Locate the cell with the specified text and output its (X, Y) center coordinate. 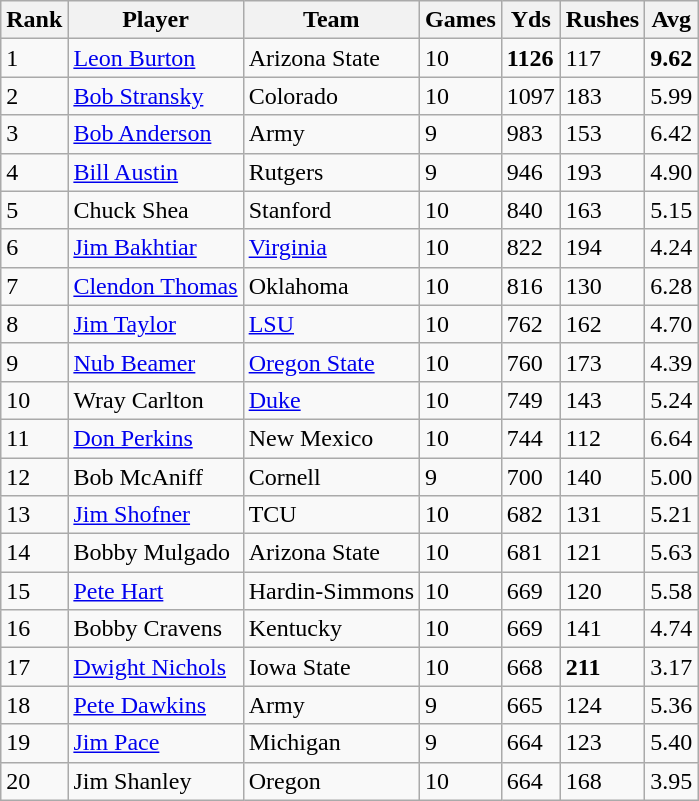
LSU (331, 324)
Colorado (331, 96)
Avg (672, 20)
840 (530, 210)
13 (34, 515)
12 (34, 477)
Hardin-Simmons (331, 591)
20 (34, 781)
Bill Austin (156, 172)
Bobby Cravens (156, 629)
121 (602, 553)
762 (530, 324)
Jim Shanley (156, 781)
Nub Beamer (156, 362)
Jim Taylor (156, 324)
19 (34, 743)
Virginia (331, 248)
Rushes (602, 20)
946 (530, 172)
Leon Burton (156, 58)
760 (530, 362)
193 (602, 172)
Bob Anderson (156, 134)
5.63 (672, 553)
Games (461, 20)
4.24 (672, 248)
Jim Shofner (156, 515)
16 (34, 629)
Bob Stransky (156, 96)
8 (34, 324)
5.58 (672, 591)
New Mexico (331, 438)
1097 (530, 96)
TCU (331, 515)
749 (530, 400)
5.40 (672, 743)
131 (602, 515)
3.95 (672, 781)
124 (602, 705)
4.39 (672, 362)
Bob McAniff (156, 477)
117 (602, 58)
5.15 (672, 210)
153 (602, 134)
700 (530, 477)
Pete Dawkins (156, 705)
15 (34, 591)
Stanford (331, 210)
173 (602, 362)
Team (331, 20)
6 (34, 248)
183 (602, 96)
Jim Bakhtiar (156, 248)
Wray Carlton (156, 400)
983 (530, 134)
668 (530, 667)
4 (34, 172)
Dwight Nichols (156, 667)
7 (34, 286)
Kentucky (331, 629)
5.21 (672, 515)
Rank (34, 20)
6.28 (672, 286)
162 (602, 324)
Duke (331, 400)
822 (530, 248)
14 (34, 553)
744 (530, 438)
17 (34, 667)
Pete Hart (156, 591)
18 (34, 705)
816 (530, 286)
1126 (530, 58)
141 (602, 629)
140 (602, 477)
5.00 (672, 477)
Bobby Mulgado (156, 553)
123 (602, 743)
112 (602, 438)
9.62 (672, 58)
681 (530, 553)
211 (602, 667)
Iowa State (331, 667)
Oklahoma (331, 286)
Chuck Shea (156, 210)
5.36 (672, 705)
Yds (530, 20)
4.90 (672, 172)
Oregon State (331, 362)
6.42 (672, 134)
2 (34, 96)
Cornell (331, 477)
Oregon (331, 781)
4.70 (672, 324)
5 (34, 210)
3.17 (672, 667)
5.24 (672, 400)
6.64 (672, 438)
Player (156, 20)
194 (602, 248)
Jim Pace (156, 743)
4.74 (672, 629)
1 (34, 58)
163 (602, 210)
Rutgers (331, 172)
130 (602, 286)
665 (530, 705)
Clendon Thomas (156, 286)
11 (34, 438)
168 (602, 781)
Michigan (331, 743)
3 (34, 134)
120 (602, 591)
682 (530, 515)
143 (602, 400)
5.99 (672, 96)
Don Perkins (156, 438)
